For the text-containing cell, return its midpoint in (X, Y) coordinate format. 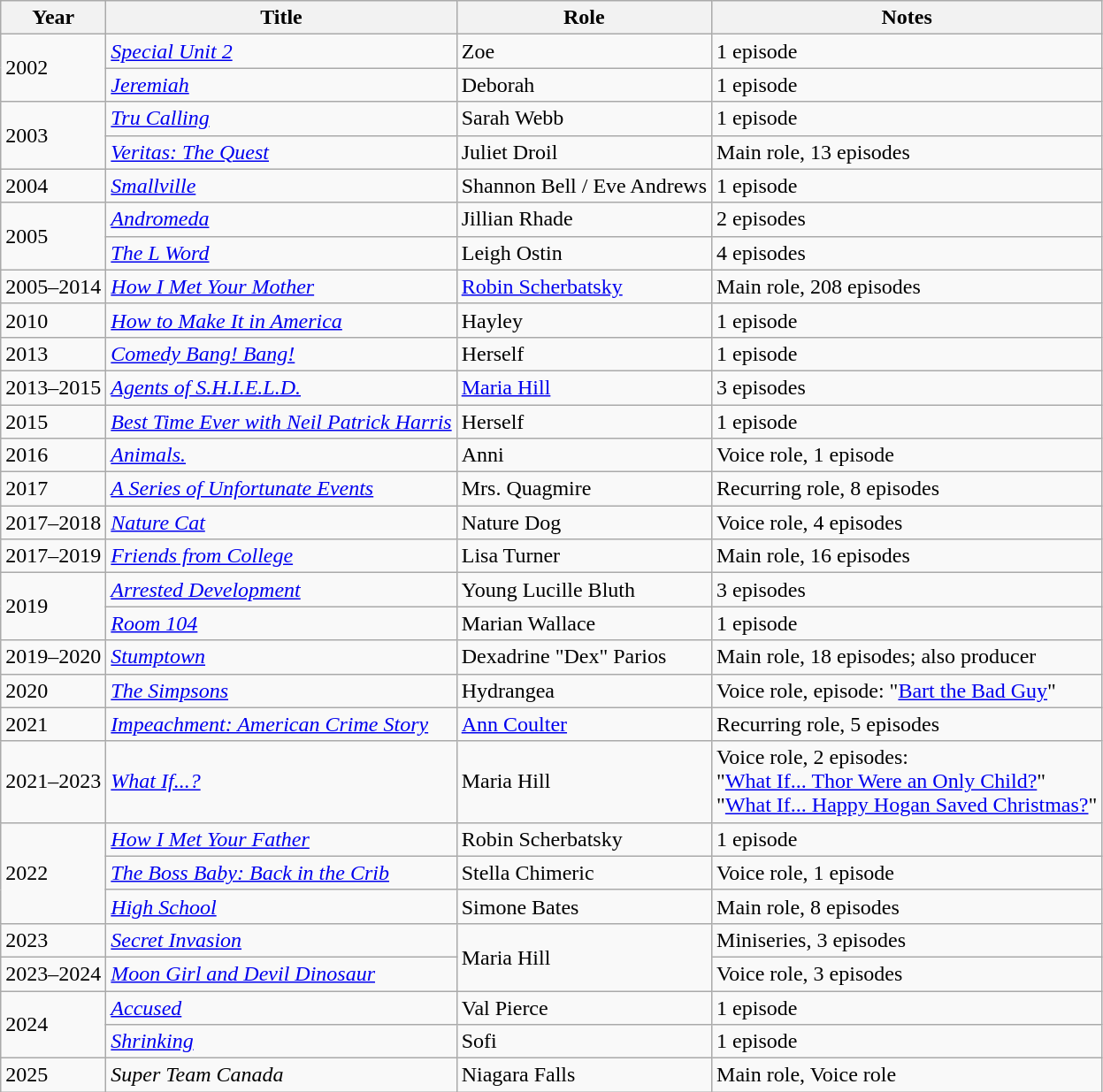
2021 (53, 724)
Hayley (584, 320)
2005 (53, 236)
Best Time Ever with Neil Patrick Harris (281, 422)
2024 (53, 1024)
Super Team Canada (281, 1075)
Main role, Voice role (908, 1075)
Val Pierce (584, 1007)
Nature Dog (584, 523)
2022 (53, 873)
Jeremiah (281, 85)
Jillian Rhade (584, 219)
Recurring role, 8 episodes (908, 489)
Stumptown (281, 657)
Animals. (281, 455)
Juliet Droil (584, 152)
2017–2018 (53, 523)
Smallville (281, 186)
2002 (53, 68)
Hydrangea (584, 691)
2017 (53, 489)
Marian Wallace (584, 623)
How to Make It in America (281, 320)
2017–2019 (53, 556)
Main role, 13 episodes (908, 152)
Main role, 8 episodes (908, 906)
2025 (53, 1075)
A Series of Unfortunate Events (281, 489)
High School (281, 906)
Dexadrine "Dex" Parios (584, 657)
What If...? (281, 782)
Role (584, 18)
Ann Coulter (584, 724)
2023 (53, 940)
2013–2015 (53, 387)
Friends from College (281, 556)
Secret Invasion (281, 940)
Deborah (584, 85)
2020 (53, 691)
Nature Cat (281, 523)
Miniseries, 3 episodes (908, 940)
2013 (53, 354)
Anni (584, 455)
2004 (53, 186)
Main role, 18 episodes; also producer (908, 657)
How I Met Your Mother (281, 286)
Main role, 16 episodes (908, 556)
Accused (281, 1007)
2003 (53, 135)
Room 104 (281, 623)
Young Lucille Bluth (584, 590)
2019–2020 (53, 657)
Andromeda (281, 219)
Veritas: The Quest (281, 152)
Moon Girl and Devil Dinosaur (281, 974)
Voice role, 4 episodes (908, 523)
Sarah Webb (584, 118)
Zoe (584, 51)
Special Unit 2 (281, 51)
2021–2023 (53, 782)
Sofi (584, 1042)
4 episodes (908, 253)
Voice role, 2 episodes: "What If... Thor Were an Only Child?" "What If... Happy Hogan Saved Christmas?" (908, 782)
Agents of S.H.I.E.L.D. (281, 387)
Leigh Ostin (584, 253)
The Boss Baby: Back in the Crib (281, 873)
Stella Chimeric (584, 873)
Lisa Turner (584, 556)
2 episodes (908, 219)
Title (281, 18)
Comedy Bang! Bang! (281, 354)
Simone Bates (584, 906)
Mrs. Quagmire (584, 489)
Year (53, 18)
Niagara Falls (584, 1075)
Arrested Development (281, 590)
2019 (53, 607)
2010 (53, 320)
Tru Calling (281, 118)
Notes (908, 18)
Voice role, 3 episodes (908, 974)
How I Met Your Father (281, 839)
Recurring role, 5 episodes (908, 724)
2015 (53, 422)
Shrinking (281, 1042)
2005–2014 (53, 286)
Shannon Bell / Eve Andrews (584, 186)
Impeachment: American Crime Story (281, 724)
2023–2024 (53, 974)
The Simpsons (281, 691)
Main role, 208 episodes (908, 286)
The L Word (281, 253)
2016 (53, 455)
Voice role, episode: "Bart the Bad Guy" (908, 691)
